Return (X, Y) of the center of cell containing provided text 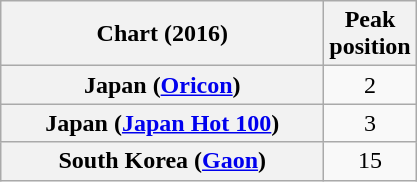
Chart (2016) (162, 34)
3 (370, 123)
2 (370, 85)
Japan (Japan Hot 100) (162, 123)
Japan (Oricon) (162, 85)
15 (370, 161)
South Korea (Gaon) (162, 161)
Peakposition (370, 34)
